Extract the (X, Y) coordinate from the center of the cell holding the provided text.  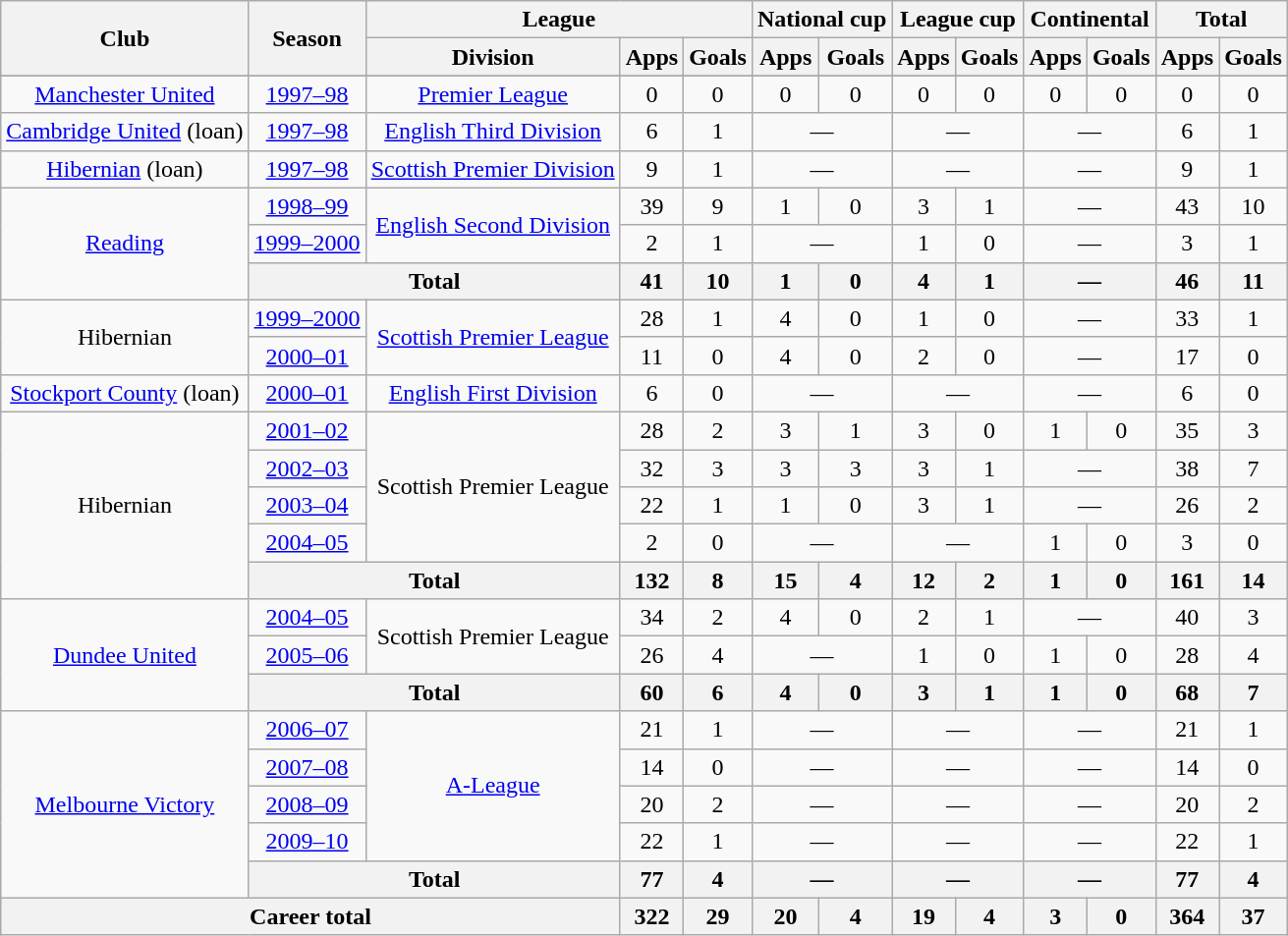
Scottish Premier Division (493, 169)
Hibernian (loan) (125, 169)
1998–99 (307, 206)
41 (651, 281)
33 (1187, 318)
English Second Division (493, 225)
132 (651, 580)
12 (924, 580)
National cup (821, 20)
364 (1187, 916)
2001–02 (307, 430)
2002–03 (307, 468)
43 (1187, 206)
Reading (125, 244)
League cup (958, 20)
League (558, 20)
32 (651, 468)
34 (651, 618)
40 (1187, 618)
Dundee United (125, 655)
Manchester United (125, 94)
15 (785, 580)
Career total (310, 916)
Continental (1090, 20)
38 (1187, 468)
46 (1187, 281)
322 (651, 916)
Cambridge United (loan) (125, 132)
19 (924, 916)
Season (307, 38)
39 (651, 206)
2006–07 (307, 730)
Melbourne Victory (125, 804)
2007–08 (307, 767)
60 (651, 692)
35 (1187, 430)
17 (1187, 356)
Premier League (493, 94)
Stockport County (loan) (125, 393)
8 (718, 580)
2008–09 (307, 804)
29 (718, 916)
2009–10 (307, 842)
English First Division (493, 393)
English Third Division (493, 132)
37 (1254, 916)
161 (1187, 580)
2003–04 (307, 506)
Division (493, 57)
Club (125, 38)
A-League (493, 786)
2005–06 (307, 655)
68 (1187, 692)
